Detect which cell encompasses the target text, then output its (x, y) center coordinate. 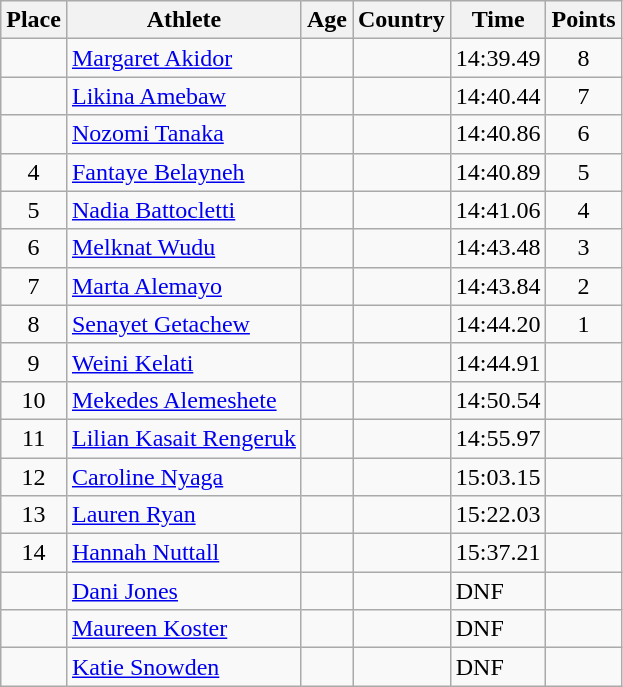
Caroline Nyaga (184, 477)
Place (34, 20)
14:43.84 (498, 286)
Age (326, 20)
Katie Snowden (184, 667)
Fantaye Belayneh (184, 172)
14 (34, 553)
Likina Amebaw (184, 96)
14:43.48 (498, 248)
Nozomi Tanaka (184, 134)
Lauren Ryan (184, 515)
Marta Alemayo (184, 286)
14:50.54 (498, 400)
Athlete (184, 20)
13 (34, 515)
15:03.15 (498, 477)
3 (584, 248)
Dani Jones (184, 591)
10 (34, 400)
14:44.20 (498, 324)
Nadia Battocletti (184, 210)
14:40.89 (498, 172)
1 (584, 324)
2 (584, 286)
9 (34, 362)
Hannah Nuttall (184, 553)
Weini Kelati (184, 362)
Points (584, 20)
Lilian Kasait Rengeruk (184, 438)
14:40.44 (498, 96)
14:44.91 (498, 362)
Time (498, 20)
11 (34, 438)
Senayet Getachew (184, 324)
12 (34, 477)
14:40.86 (498, 134)
Country (401, 20)
Margaret Akidor (184, 58)
Maureen Koster (184, 629)
Melknat Wudu (184, 248)
14:55.97 (498, 438)
14:41.06 (498, 210)
15:37.21 (498, 553)
15:22.03 (498, 515)
14:39.49 (498, 58)
Mekedes Alemeshete (184, 400)
